Provide the [x, y] coordinate of the cell's center where the given text is located.  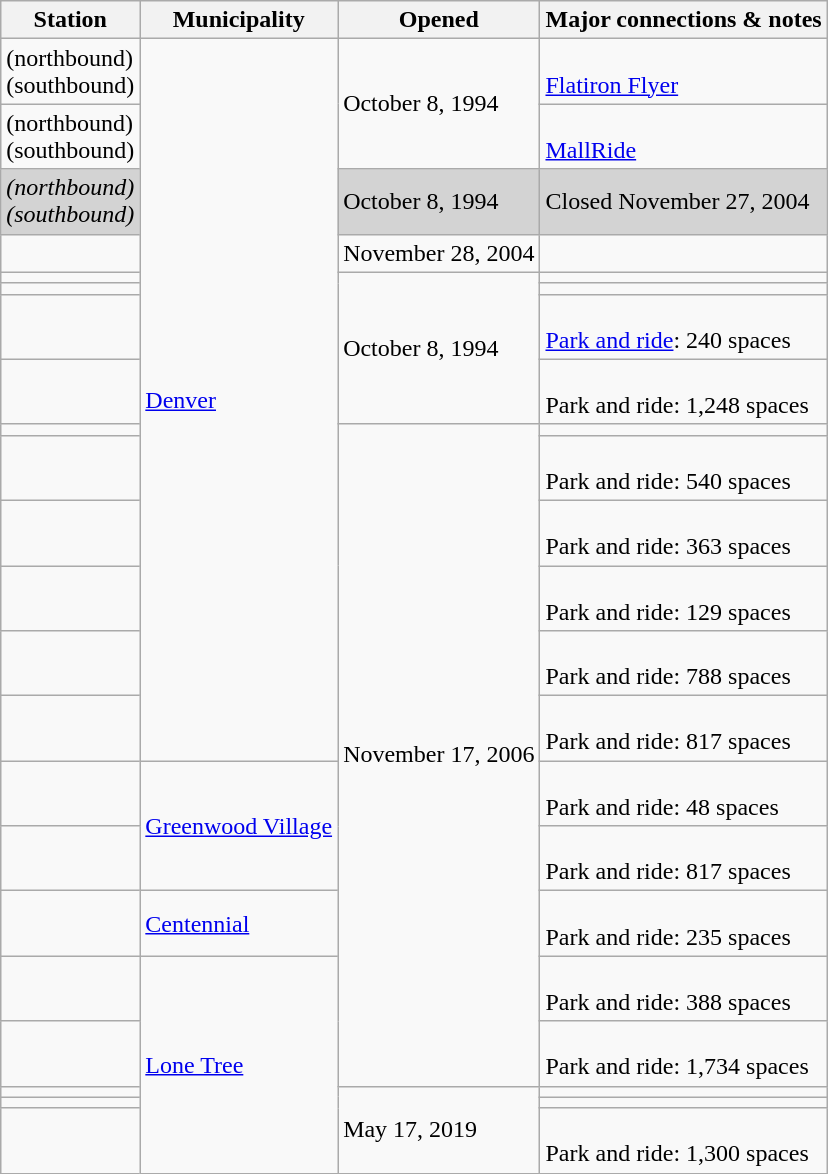
Park and ride: 388 spaces [684, 988]
Lone Tree [239, 1064]
Opened [439, 20]
Park and ride: 129 spaces [684, 598]
Park and ride: 363 spaces [684, 532]
Major connections & notes [684, 20]
November 17, 2006 [439, 755]
Park and ride: 788 spaces [684, 664]
Station [70, 20]
Closed November 27, 2004 [684, 202]
Park and ride: 240 spaces [684, 326]
Municipality [239, 20]
November 28, 2004 [439, 253]
Park and ride: 1,734 spaces [684, 1054]
Greenwood Village [239, 826]
Park and ride: 48 spaces [684, 794]
Park and ride: 1,300 spaces [684, 1140]
Park and ride: 540 spaces [684, 468]
MallRide [684, 136]
Denver [239, 400]
Park and ride: 235 spaces [684, 924]
May 17, 2019 [439, 1130]
Park and ride: 1,248 spaces [684, 392]
Centennial [239, 924]
Flatiron Flyer [684, 72]
